From the cell containing the given text, extract its center point as (X, Y) coordinate. 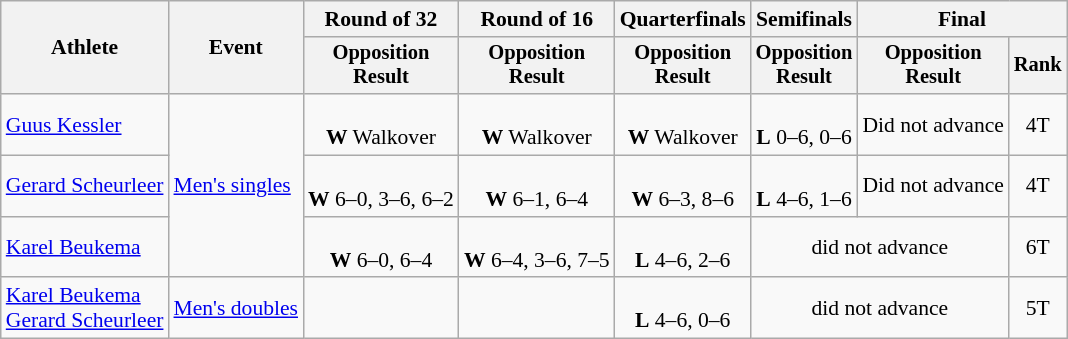
L 0–6, 0–6 (804, 124)
6T (1038, 248)
Rank (1038, 66)
W 6–4, 3–6, 7–5 (537, 248)
Round of 16 (537, 19)
Athlete (85, 48)
Karel BeukemaGerard Scheurleer (85, 308)
L 4–6, 2–6 (683, 248)
Guus Kessler (85, 124)
Event (236, 48)
L 4–6, 0–6 (683, 308)
W 6–1, 6–4 (537, 186)
W 6–0, 3–6, 6–2 (381, 186)
5T (1038, 308)
Semifinals (804, 19)
Final (962, 19)
Men's doubles (236, 308)
Gerard Scheurleer (85, 186)
Karel Beukema (85, 248)
Men's singles (236, 186)
L 4–6, 1–6 (804, 186)
W 6–0, 6–4 (381, 248)
Round of 32 (381, 19)
Quarterfinals (683, 19)
W 6–3, 8–6 (683, 186)
